Detect which cell encompasses the target text, then output its (x, y) center coordinate. 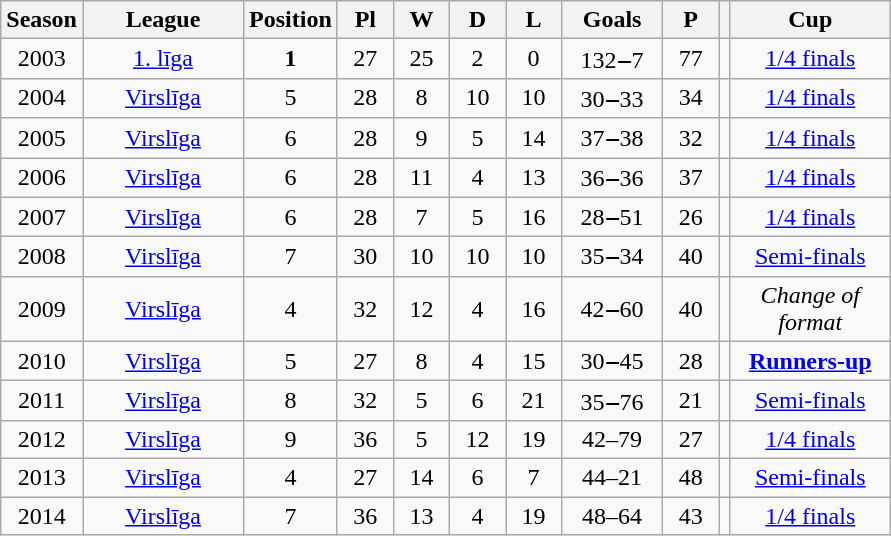
2004 (42, 98)
2008 (42, 257)
2013 (42, 477)
30 (365, 257)
30‒45 (612, 361)
48–64 (612, 515)
2011 (42, 401)
2012 (42, 439)
37 (691, 178)
42‒60 (612, 308)
2003 (42, 59)
43 (691, 515)
2 (477, 59)
Goals (612, 20)
36‒36 (612, 178)
48 (691, 477)
2010 (42, 361)
0 (534, 59)
35‒34 (612, 257)
Pl (365, 20)
44–21 (612, 477)
Cup (810, 20)
132‒7 (612, 59)
2014 (42, 515)
26 (691, 217)
Position (291, 20)
35‒76 (612, 401)
28‒51 (612, 217)
Runners-up (810, 361)
25 (421, 59)
League (162, 20)
42–79 (612, 439)
15 (534, 361)
Season (42, 20)
2007 (42, 217)
1. līga (162, 59)
30‒33 (612, 98)
P (691, 20)
W (421, 20)
Change of format (810, 308)
1 (291, 59)
2009 (42, 308)
2005 (42, 138)
L (534, 20)
77 (691, 59)
34 (691, 98)
11 (421, 178)
D (477, 20)
2006 (42, 178)
37‒38 (612, 138)
